Find where the given text appears and provide that cell's center as [x, y] coordinate. 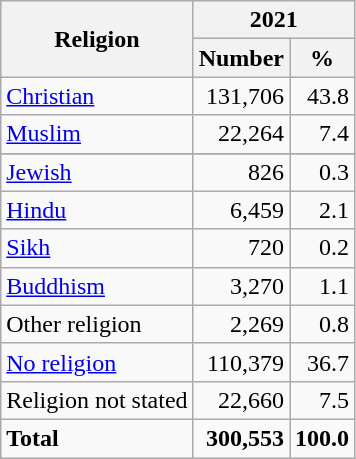
Jewish [97, 172]
131,706 [241, 96]
100.0 [322, 438]
7.4 [322, 134]
1.1 [322, 286]
2.1 [322, 210]
720 [241, 248]
% [322, 58]
36.7 [322, 362]
2021 [274, 20]
0.2 [322, 248]
Other religion [97, 324]
Muslim [97, 134]
6,459 [241, 210]
Sikh [97, 248]
43.8 [322, 96]
Number [241, 58]
Hindu [97, 210]
826 [241, 172]
Christian [97, 96]
7.5 [322, 400]
22,660 [241, 400]
22,264 [241, 134]
No religion [97, 362]
3,270 [241, 286]
Total [97, 438]
Buddhism [97, 286]
0.3 [322, 172]
300,553 [241, 438]
Religion [97, 39]
2,269 [241, 324]
110,379 [241, 362]
Religion not stated [97, 400]
0.8 [322, 324]
